From the cell containing the given text, extract its center point as (X, Y) coordinate. 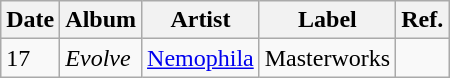
Label (327, 20)
Album (101, 20)
Artist (201, 20)
17 (30, 58)
Date (30, 20)
Masterworks (327, 58)
Nemophila (201, 58)
Evolve (101, 58)
Ref. (422, 20)
